Output the (X, Y) coordinate of the center of the cell containing the given text.  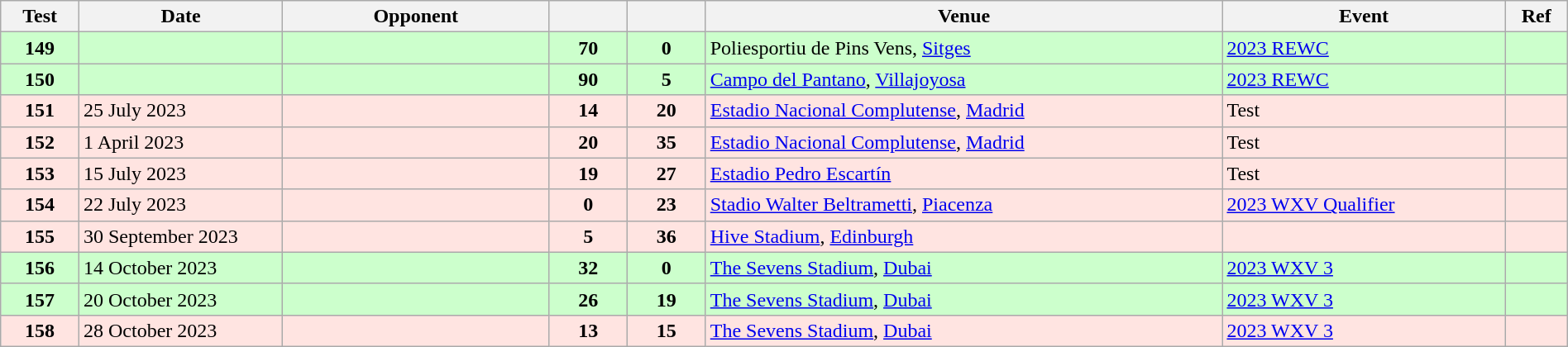
Event (1364, 17)
20 October 2023 (180, 299)
Hive Stadium, Edinburgh (964, 236)
158 (40, 330)
Opponent (416, 17)
1 April 2023 (180, 142)
151 (40, 111)
156 (40, 268)
152 (40, 142)
Ref (1537, 17)
27 (667, 173)
Venue (964, 17)
70 (589, 48)
149 (40, 48)
15 (667, 330)
90 (589, 79)
2023 WXV Qualifier (1364, 205)
13 (589, 330)
23 (667, 205)
36 (667, 236)
155 (40, 236)
Stadio Walter Beltrametti, Piacenza (964, 205)
Campo del Pantano, Villajoyosa (964, 79)
30 September 2023 (180, 236)
32 (589, 268)
Estadio Pedro Escartín (964, 173)
Poliesportiu de Pins Vens, Sitges (964, 48)
26 (589, 299)
150 (40, 79)
14 (589, 111)
15 July 2023 (180, 173)
154 (40, 205)
153 (40, 173)
Date (180, 17)
35 (667, 142)
14 October 2023 (180, 268)
22 July 2023 (180, 205)
28 October 2023 (180, 330)
157 (40, 299)
25 July 2023 (180, 111)
